Capture the cell that displays the provided text and extract its [x, y] central coordinate. 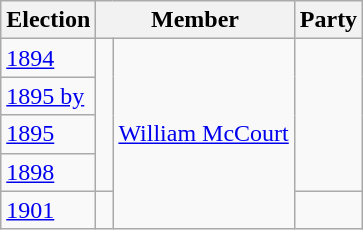
1898 [48, 172]
1894 [48, 58]
1895 [48, 134]
Member [195, 20]
1895 by [48, 96]
Election [48, 20]
1901 [48, 210]
Party [328, 20]
William McCourt [204, 134]
